Find where the given text appears and provide that cell's center as (X, Y) coordinate. 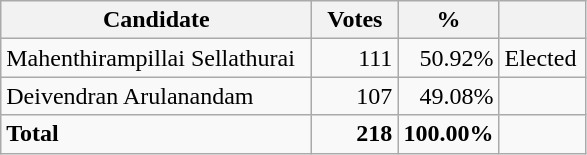
49.08% (448, 96)
100.00% (448, 134)
Total (156, 134)
Elected (542, 58)
Deivendran Arulanandam (156, 96)
Mahenthirampillai Sellathurai (156, 58)
107 (355, 96)
Candidate (156, 20)
50.92% (448, 58)
218 (355, 134)
% (448, 20)
Votes (355, 20)
111 (355, 58)
